Extract the [X, Y] coordinate from the center of the cell holding the provided text.  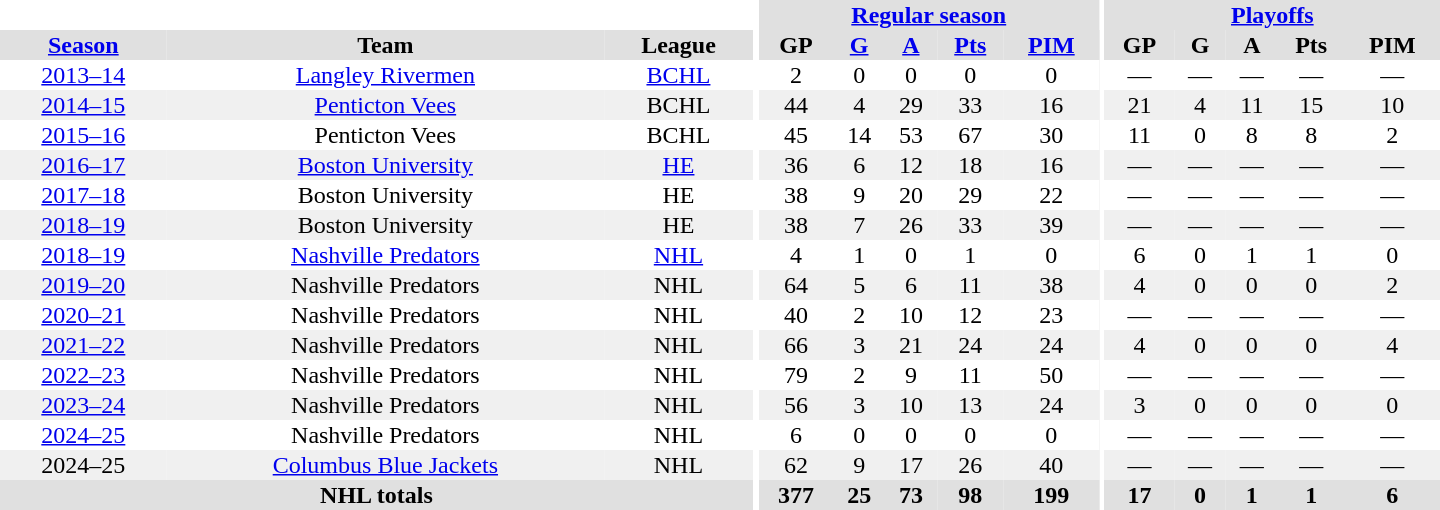
66 [796, 345]
Team [386, 45]
44 [796, 105]
2016–17 [84, 165]
25 [859, 495]
45 [796, 135]
2014–15 [84, 105]
Langley Rivermen [386, 75]
Columbus Blue Jackets [386, 465]
2022–23 [84, 375]
Playoffs [1272, 15]
7 [859, 225]
67 [970, 135]
2015–16 [84, 135]
2019–20 [84, 285]
5 [859, 285]
Season [84, 45]
98 [970, 495]
73 [911, 495]
15 [1312, 105]
2013–14 [84, 75]
36 [796, 165]
23 [1052, 315]
20 [911, 195]
League [678, 45]
377 [796, 495]
2017–18 [84, 195]
2021–22 [84, 345]
56 [796, 405]
2020–21 [84, 315]
2023–24 [84, 405]
22 [1052, 195]
199 [1052, 495]
18 [970, 165]
14 [859, 135]
30 [1052, 135]
64 [796, 285]
NHL totals [376, 495]
53 [911, 135]
50 [1052, 375]
62 [796, 465]
Regular season [929, 15]
13 [970, 405]
79 [796, 375]
39 [1052, 225]
